Find where the given text appears and provide that cell's center as (X, Y) coordinate. 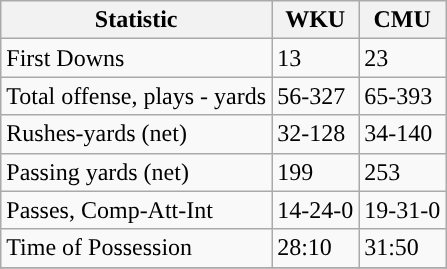
65-393 (402, 96)
14-24-0 (316, 210)
Total offense, plays - yards (136, 96)
Statistic (136, 20)
32-128 (316, 134)
Time of Possession (136, 248)
Passes, Comp-Att-Int (136, 210)
253 (402, 172)
13 (316, 58)
19-31-0 (402, 210)
199 (316, 172)
23 (402, 58)
34-140 (402, 134)
WKU (316, 20)
Passing yards (net) (136, 172)
Rushes-yards (net) (136, 134)
CMU (402, 20)
28:10 (316, 248)
First Downs (136, 58)
31:50 (402, 248)
56-327 (316, 96)
